Determine the [x, y] coordinate at the center of the cell enclosing the given text.  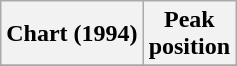
Chart (1994) [72, 34]
Peak position [189, 34]
